Output the [x, y] coordinate of the center of the cell containing the given text.  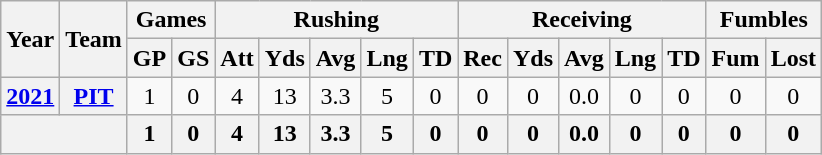
Rec [483, 58]
Fumbles [764, 20]
GS [194, 58]
Rushing [336, 20]
Games [170, 20]
Att [237, 58]
2021 [30, 96]
Year [30, 39]
GP [149, 58]
Fum [736, 58]
Lost [793, 58]
PIT [94, 96]
Team [94, 39]
Receiving [582, 20]
